For the text-containing cell, return its midpoint in [X, Y] coordinate format. 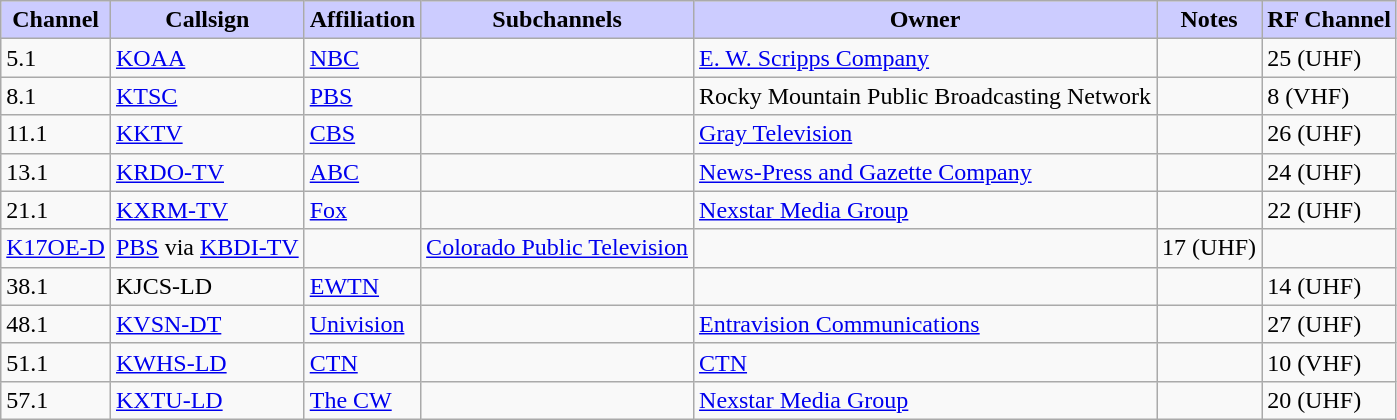
Fox [362, 210]
48.1 [56, 324]
51.1 [56, 362]
26 (UHF) [1330, 134]
Callsign [207, 20]
Univision [362, 324]
KOAA [207, 58]
21.1 [56, 210]
20 (UHF) [1330, 400]
27 (UHF) [1330, 324]
Owner [926, 20]
KXTU-LD [207, 400]
ABC [362, 172]
News-Press and Gazette Company [926, 172]
8.1 [56, 96]
5.1 [56, 58]
KXRM-TV [207, 210]
Subchannels [558, 20]
E. W. Scripps Company [926, 58]
K17OE-D [56, 248]
24 (UHF) [1330, 172]
38.1 [56, 286]
Rocky Mountain Public Broadcasting Network [926, 96]
Notes [1210, 20]
17 (UHF) [1210, 248]
PBS via KBDI-TV [207, 248]
CBS [362, 134]
14 (UHF) [1330, 286]
NBC [362, 58]
KJCS-LD [207, 286]
Channel [56, 20]
KRDO-TV [207, 172]
EWTN [362, 286]
Entravision Communications [926, 324]
KTSC [207, 96]
25 (UHF) [1330, 58]
Gray Television [926, 134]
RF Channel [1330, 20]
22 (UHF) [1330, 210]
11.1 [56, 134]
10 (VHF) [1330, 362]
PBS [362, 96]
KVSN-DT [207, 324]
KWHS-LD [207, 362]
The CW [362, 400]
Colorado Public Television [558, 248]
57.1 [56, 400]
13.1 [56, 172]
8 (VHF) [1330, 96]
KKTV [207, 134]
Affiliation [362, 20]
